Find where the given text appears and provide that cell's center as [x, y] coordinate. 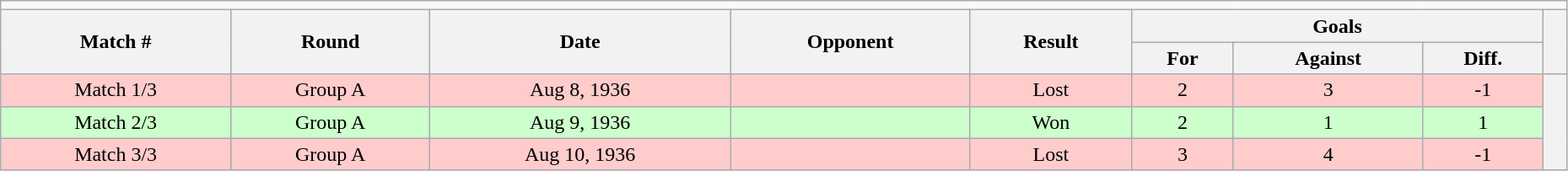
Won [1051, 122]
Opponent [850, 42]
Match 3/3 [116, 154]
4 [1328, 154]
Result [1051, 42]
Date [580, 42]
Match 1/3 [116, 90]
Against [1328, 58]
For [1183, 58]
Aug 8, 1936 [580, 90]
Goals [1337, 26]
Aug 10, 1936 [580, 154]
Aug 9, 1936 [580, 122]
Round [331, 42]
Match # [116, 42]
Diff. [1483, 58]
Match 2/3 [116, 122]
